Find where the given text appears and provide that cell's center as (X, Y) coordinate. 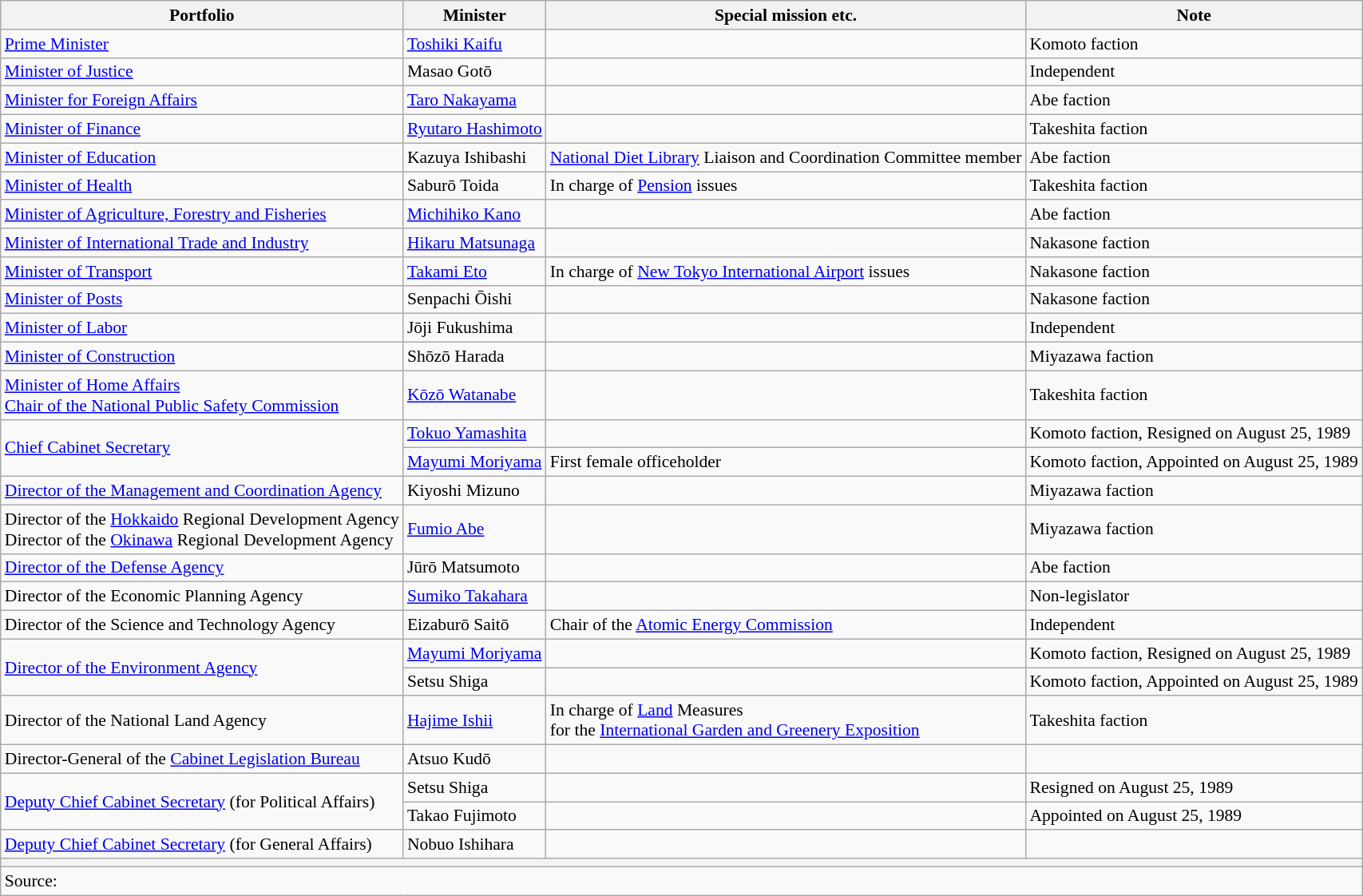
Director of the Management and Coordination Agency (202, 491)
Portfolio (202, 15)
Eizaburō Saitō (474, 625)
Minister of Construction (202, 357)
Fumio Abe (474, 529)
In charge of Pension issues (786, 186)
Jōji Fukushima (474, 328)
First female officeholder (786, 462)
Director of the Defense Agency (202, 568)
National Diet Library Liaison and Coordination Committee member (786, 157)
Minister of Justice (202, 72)
Minister of Home AffairsChair of the National Public Safety Commission (202, 394)
Appointed on August 25, 1989 (1193, 816)
Minister of Health (202, 186)
Toshiki Kaifu (474, 44)
Director of the Economic Planning Agency (202, 597)
Nobuo Ishihara (474, 845)
Minister (474, 15)
Komoto faction (1193, 44)
Michihiko Kano (474, 215)
Hajime Ishii (474, 720)
Minister of Posts (202, 299)
Special mission etc. (786, 15)
Ryutaro Hashimoto (474, 129)
Shōzō Harada (474, 357)
Atsuo Kudō (474, 759)
Kiyoshi Mizuno (474, 491)
Minister of Education (202, 157)
Chair of the Atomic Energy Commission (786, 625)
Source: (682, 881)
Tokuo Yamashita (474, 434)
Deputy Chief Cabinet Secretary (for Political Affairs) (202, 802)
Jūrō Matsumoto (474, 568)
Minister of Labor (202, 328)
Director of the Hokkaido Regional Development AgencyDirector of the Okinawa Regional Development Agency (202, 529)
In charge of New Tokyo International Airport issues (786, 272)
Masao Gotō (474, 72)
Resigned on August 25, 1989 (1193, 787)
Saburō Toida (474, 186)
Kazuya Ishibashi (474, 157)
Minister for Foreign Affairs (202, 101)
Director of the Science and Technology Agency (202, 625)
Director of the Environment Agency (202, 668)
Chief Cabinet Secretary (202, 447)
Non-legislator (1193, 597)
Kōzō Watanabe (474, 394)
Minister of Finance (202, 129)
Senpachi Ōishi (474, 299)
Takami Eto (474, 272)
Minister of Transport (202, 272)
Note (1193, 15)
Minister of Agriculture, Forestry and Fisheries (202, 215)
Deputy Chief Cabinet Secretary (for General Affairs) (202, 845)
Director of the National Land Agency (202, 720)
Sumiko Takahara (474, 597)
Director-General of the Cabinet Legislation Bureau (202, 759)
Hikaru Matsunaga (474, 243)
Taro Nakayama (474, 101)
Takao Fujimoto (474, 816)
Prime Minister (202, 44)
In charge of Land Measuresfor the International Garden and Greenery Exposition (786, 720)
Minister of International Trade and Industry (202, 243)
